Identify which cell holds the provided text, then report its (x, y) central coordinate. 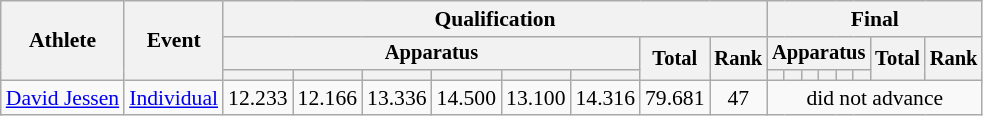
79.681 (674, 98)
Athlete (62, 40)
13.100 (536, 98)
Event (174, 40)
David Jessen (62, 98)
Final (874, 19)
did not advance (874, 98)
Individual (174, 98)
14.500 (466, 98)
14.316 (606, 98)
12.233 (258, 98)
12.166 (328, 98)
Qualification (495, 19)
13.336 (396, 98)
47 (739, 98)
